Locate the cell with the specified text and output its (X, Y) center coordinate. 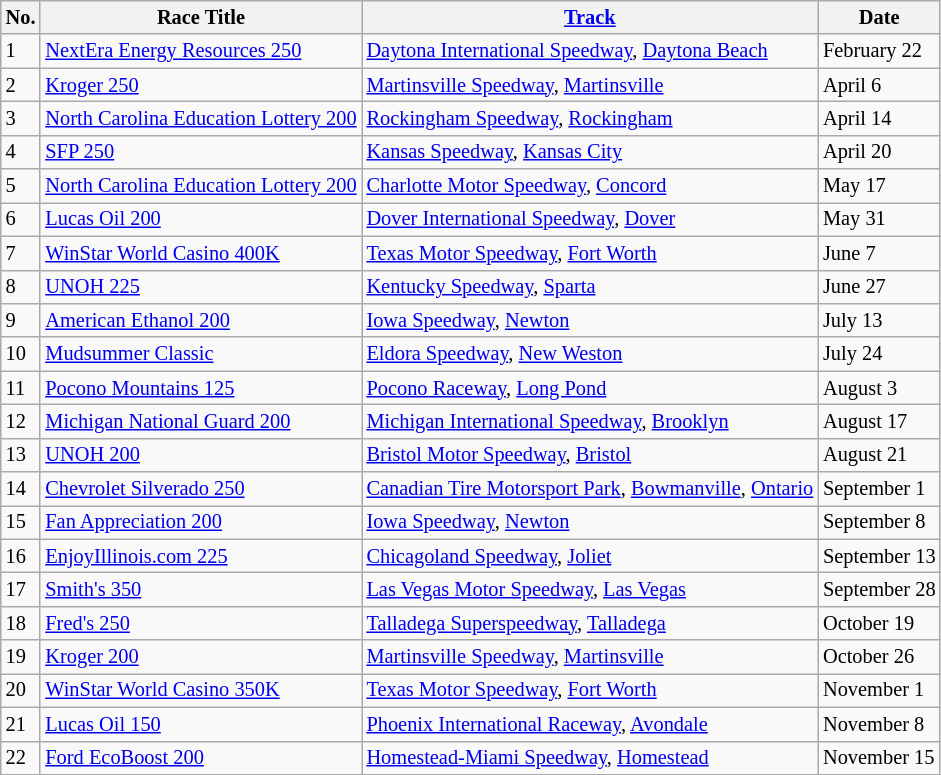
Kentucky Speedway, Sparta (590, 287)
Las Vegas Motor Speedway, Las Vegas (590, 589)
19 (21, 657)
November 15 (879, 758)
October 26 (879, 657)
American Ethanol 200 (200, 320)
July 24 (879, 354)
6 (21, 219)
3 (21, 118)
5 (21, 186)
May 17 (879, 186)
Race Title (200, 17)
September 13 (879, 556)
SFP 250 (200, 152)
Kroger 200 (200, 657)
Kansas Speedway, Kansas City (590, 152)
13 (21, 455)
August 17 (879, 421)
August 21 (879, 455)
Lucas Oil 200 (200, 219)
Chicagoland Speedway, Joliet (590, 556)
EnjoyIllinois.com 225 (200, 556)
April 14 (879, 118)
February 22 (879, 51)
Talladega Superspeedway, Talladega (590, 623)
Michigan International Speedway, Brooklyn (590, 421)
9 (21, 320)
Charlotte Motor Speedway, Concord (590, 186)
UNOH 225 (200, 287)
July 13 (879, 320)
Smith's 350 (200, 589)
September 28 (879, 589)
Phoenix International Raceway, Avondale (590, 724)
June 7 (879, 253)
Pocono Mountains 125 (200, 388)
8 (21, 287)
Fred's 250 (200, 623)
November 1 (879, 690)
NextEra Energy Resources 250 (200, 51)
November 8 (879, 724)
September 8 (879, 522)
Pocono Raceway, Long Pond (590, 388)
Date (879, 17)
Michigan National Guard 200 (200, 421)
12 (21, 421)
11 (21, 388)
May 31 (879, 219)
WinStar World Casino 400K (200, 253)
June 27 (879, 287)
Eldora Speedway, New Weston (590, 354)
April 6 (879, 85)
August 3 (879, 388)
Canadian Tire Motorsport Park, Bowmanville, Ontario (590, 489)
7 (21, 253)
2 (21, 85)
17 (21, 589)
Bristol Motor Speedway, Bristol (590, 455)
14 (21, 489)
22 (21, 758)
Homestead-Miami Speedway, Homestead (590, 758)
Kroger 250 (200, 85)
Dover International Speedway, Dover (590, 219)
September 1 (879, 489)
18 (21, 623)
Rockingham Speedway, Rockingham (590, 118)
4 (21, 152)
1 (21, 51)
Daytona International Speedway, Daytona Beach (590, 51)
20 (21, 690)
Ford EcoBoost 200 (200, 758)
April 20 (879, 152)
Lucas Oil 150 (200, 724)
21 (21, 724)
Track (590, 17)
10 (21, 354)
Fan Appreciation 200 (200, 522)
WinStar World Casino 350K (200, 690)
UNOH 200 (200, 455)
Mudsummer Classic (200, 354)
Chevrolet Silverado 250 (200, 489)
16 (21, 556)
15 (21, 522)
No. (21, 17)
October 19 (879, 623)
